Search for the cell housing the specified text and yield its (X, Y) center coordinate. 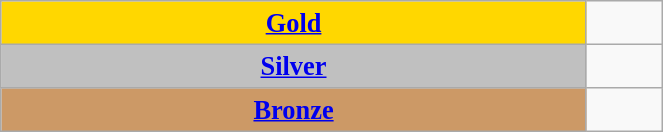
Bronze (294, 109)
Gold (294, 22)
Silver (294, 66)
